Extract the [X, Y] coordinate from the center of the cell holding the provided text.  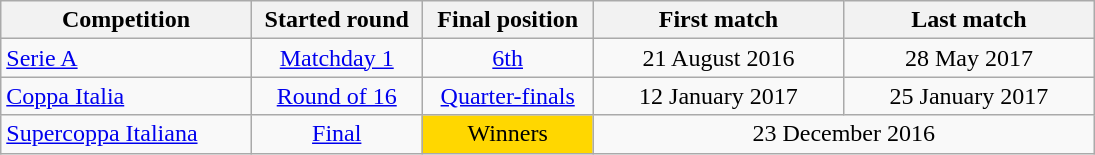
21 August 2016 [718, 58]
Coppa Italia [126, 96]
Final position [508, 20]
Matchday 1 [336, 58]
25 January 2017 [970, 96]
12 January 2017 [718, 96]
Quarter-finals [508, 96]
23 December 2016 [844, 134]
Competition [126, 20]
Final [336, 134]
Round of 16 [336, 96]
Supercoppa Italiana [126, 134]
Started round [336, 20]
Serie A [126, 58]
Last match [970, 20]
First match [718, 20]
28 May 2017 [970, 58]
6th [508, 58]
Winners [508, 134]
